Find where the given text appears and provide that cell's center as [X, Y] coordinate. 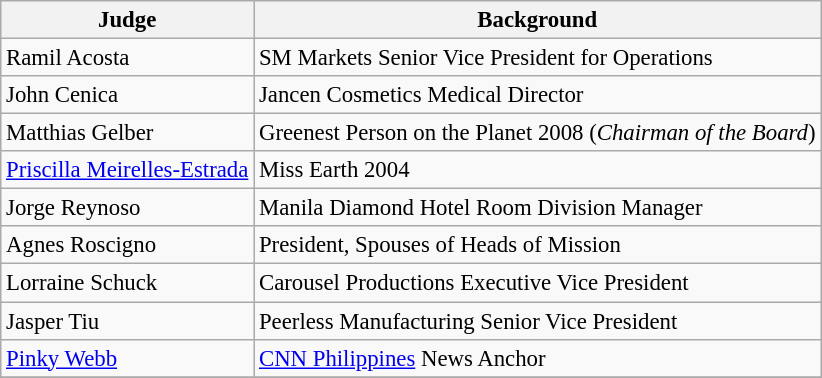
Jorge Reynoso [128, 208]
President, Spouses of Heads of Mission [538, 245]
Miss Earth 2004 [538, 170]
Pinky Webb [128, 358]
Jancen Cosmetics Medical Director [538, 95]
Manila Diamond Hotel Room Division Manager [538, 208]
Lorraine Schuck [128, 283]
John Cenica [128, 95]
Jasper Tiu [128, 321]
SM Markets Senior Vice President for Operations [538, 58]
Matthias Gelber [128, 133]
Carousel Productions Executive Vice President [538, 283]
Judge [128, 20]
Priscilla Meirelles-Estrada [128, 170]
Ramil Acosta [128, 58]
CNN Philippines News Anchor [538, 358]
Background [538, 20]
Greenest Person on the Planet 2008 (Chairman of the Board) [538, 133]
Peerless Manufacturing Senior Vice President [538, 321]
Agnes Roscigno [128, 245]
